Extract the [x, y] coordinate from the center of the cell holding the provided text.  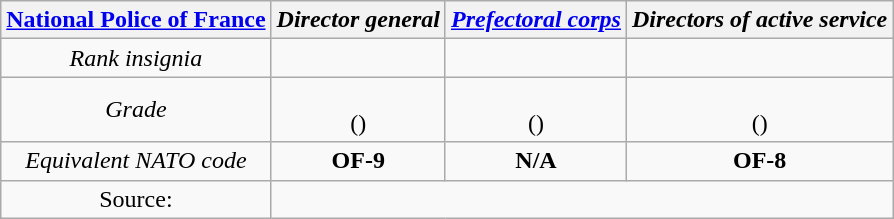
Rank insignia [136, 58]
Prefectoral corps [536, 20]
Equivalent NATO code [136, 161]
OF-8 [759, 161]
National Police of France [136, 20]
N/A [536, 161]
Directors of active service [759, 20]
Director general [358, 20]
Grade [136, 110]
OF-9 [358, 161]
Source: [136, 199]
